Determine the [X, Y] coordinate at the center of the cell enclosing the given text.  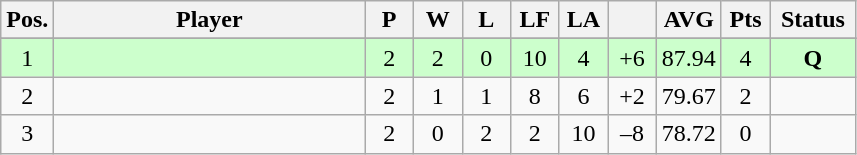
79.67 [688, 96]
87.94 [688, 58]
3 [28, 134]
Q [813, 58]
78.72 [688, 134]
+2 [632, 96]
Status [813, 20]
LF [536, 20]
Pos. [28, 20]
P [390, 20]
–8 [632, 134]
6 [584, 96]
+6 [632, 58]
Player [210, 20]
L [486, 20]
LA [584, 20]
Pts [746, 20]
AVG [688, 20]
8 [536, 96]
W [438, 20]
